Pinpoint the cell where the given text exists, returning its [x, y] midpoint coordinate. 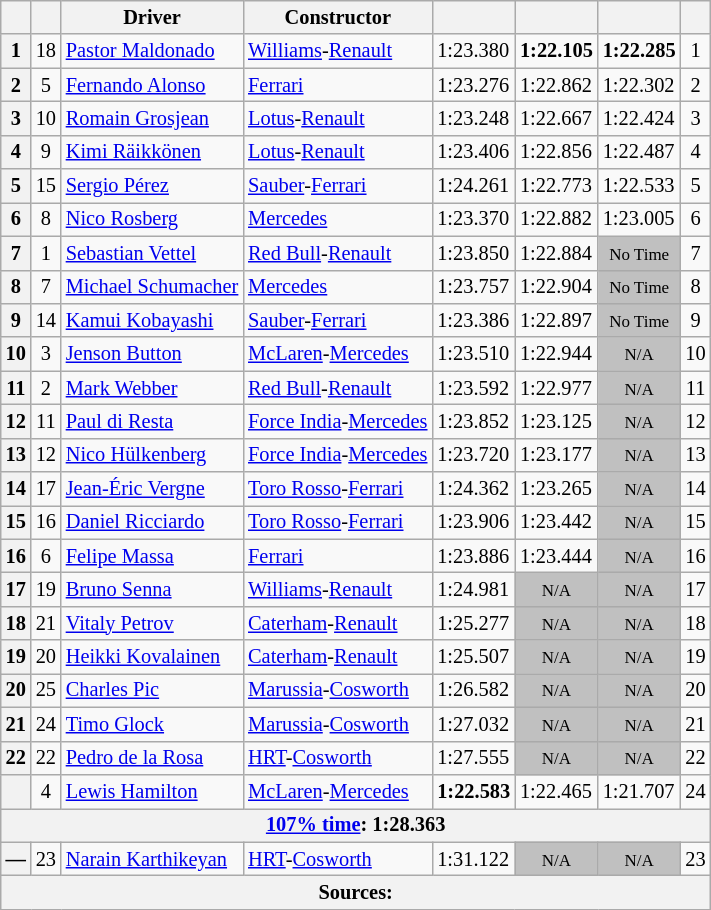
1:22.302 [640, 85]
1:23.380 [474, 51]
1:23.510 [474, 354]
1:23.442 [556, 522]
Heikki Kovalainen [152, 657]
1:23.386 [474, 320]
1:22.583 [474, 791]
1:22.285 [640, 51]
1:22.105 [556, 51]
Romain Grosjean [152, 118]
1:22.667 [556, 118]
1:23.248 [474, 118]
Timo Glock [152, 724]
1:22.904 [556, 287]
Kamui Kobayashi [152, 320]
1:23.125 [556, 421]
Nico Rosberg [152, 219]
1:23.906 [474, 522]
1:22.533 [640, 186]
1:23.852 [474, 421]
Vitaly Petrov [152, 623]
Sebastian Vettel [152, 253]
1:31.122 [474, 859]
1:24.261 [474, 186]
Sources: [356, 892]
1:23.406 [474, 152]
Sergio Pérez [152, 186]
1:23.265 [556, 489]
1:22.424 [640, 118]
1:22.882 [556, 219]
Driver [152, 17]
1:25.277 [474, 623]
Felipe Massa [152, 556]
1:23.886 [474, 556]
Michael Schumacher [152, 287]
Paul di Resta [152, 421]
Nico Hülkenberg [152, 455]
1:23.720 [474, 455]
Pedro de la Rosa [152, 758]
1:27.555 [474, 758]
1:22.977 [556, 388]
1:24.981 [474, 589]
Mark Webber [152, 388]
1:23.850 [474, 253]
Jenson Button [152, 354]
1:22.773 [556, 186]
Jean-Éric Vergne [152, 489]
1:27.032 [474, 724]
1:23.276 [474, 85]
1:23.370 [474, 219]
1:23.177 [556, 455]
1:23.592 [474, 388]
Lewis Hamilton [152, 791]
107% time: 1:28.363 [356, 825]
Narain Karthikeyan [152, 859]
1:22.465 [556, 791]
1:23.444 [556, 556]
Pastor Maldonado [152, 51]
1:24.362 [474, 489]
1:22.944 [556, 354]
1:25.507 [474, 657]
1:26.582 [474, 690]
— [16, 859]
1:22.487 [640, 152]
1:22.856 [556, 152]
1:22.884 [556, 253]
Kimi Räikkönen [152, 152]
25 [46, 690]
1:21.707 [640, 791]
Bruno Senna [152, 589]
Charles Pic [152, 690]
Constructor [338, 17]
1:22.862 [556, 85]
1:22.897 [556, 320]
Daniel Ricciardo [152, 522]
1:23.005 [640, 219]
Fernando Alonso [152, 85]
1:23.757 [474, 287]
